Extract the (x, y) coordinate from the center of the cell holding the provided text.  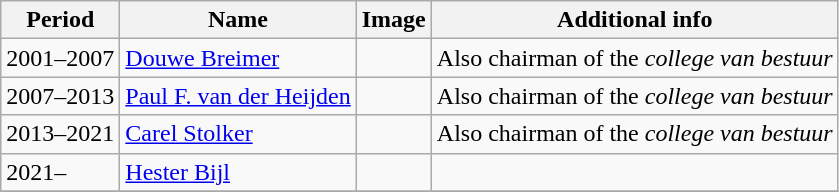
Name (238, 20)
Period (60, 20)
Additional info (634, 20)
Carel Stolker (238, 134)
2007–2013 (60, 96)
2001–2007 (60, 58)
Image (394, 20)
2013–2021 (60, 134)
Paul F. van der Heijden (238, 96)
2021– (60, 172)
Hester Bijl (238, 172)
Douwe Breimer (238, 58)
